Pinpoint the cell where the given text exists, returning its [X, Y] midpoint coordinate. 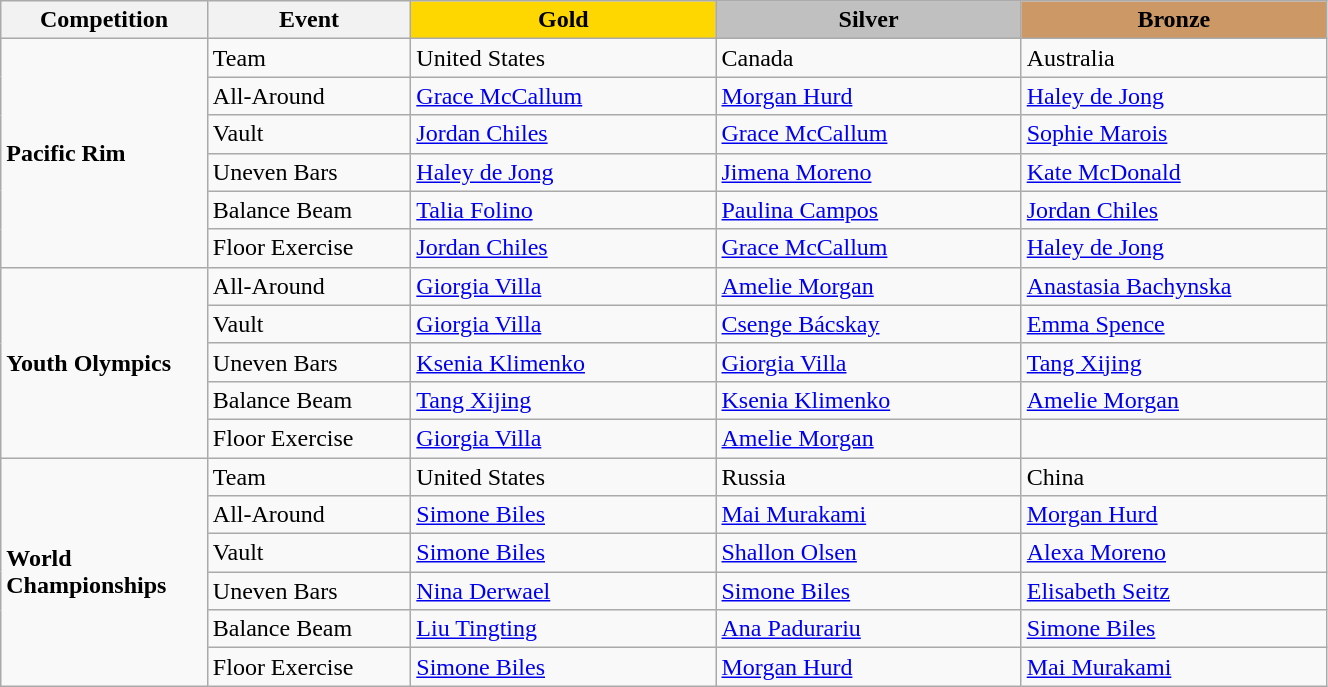
Nina Derwael [564, 591]
Event [308, 20]
Elisabeth Seitz [1174, 591]
Sophie Marois [1174, 134]
Silver [868, 20]
China [1174, 477]
Kate McDonald [1174, 172]
Shallon Olsen [868, 553]
Gold [564, 20]
Bronze [1174, 20]
Anastasia Bachynska [1174, 286]
Jimena Moreno [868, 172]
Alexa Moreno [1174, 553]
Paulina Campos [868, 210]
Ana Padurariu [868, 629]
Australia [1174, 58]
Canada [868, 58]
Russia [868, 477]
Pacific Rim [104, 153]
Youth Olympics [104, 362]
Talia Folino [564, 210]
World Championships [104, 572]
Csenge Bácskay [868, 324]
Competition [104, 20]
Emma Spence [1174, 324]
Liu Tingting [564, 629]
